Capture the cell that displays the provided text and extract its [x, y] central coordinate. 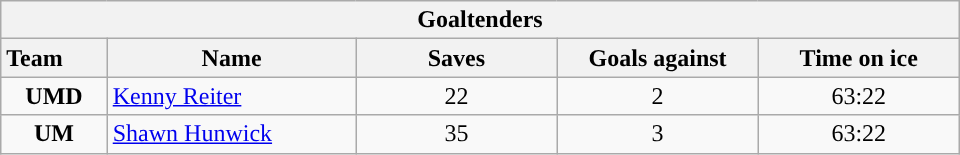
2 [658, 96]
Kenny Reiter [232, 96]
Time on ice [858, 58]
Goals against [658, 58]
UMD [54, 96]
Shawn Hunwick [232, 134]
22 [456, 96]
Goaltenders [480, 20]
Name [232, 58]
3 [658, 134]
Saves [456, 58]
Team [54, 58]
UM [54, 134]
35 [456, 134]
